From the cell containing the given text, extract its center point as [x, y] coordinate. 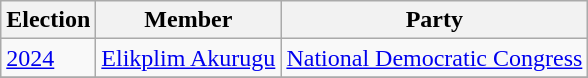
Elikplim Akurugu [188, 58]
Party [434, 20]
Election [48, 20]
Member [188, 20]
National Democratic Congress [434, 58]
2024 [48, 58]
